Pinpoint the cell where the given text exists, returning its (x, y) midpoint coordinate. 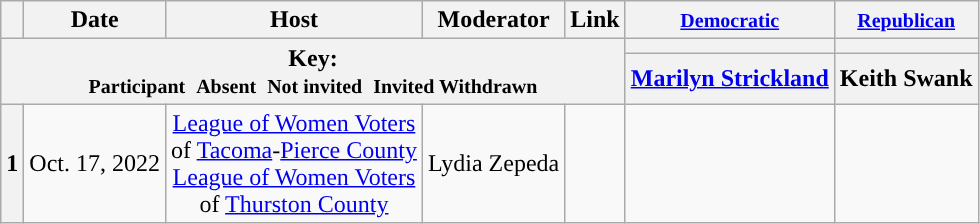
Democratic (730, 20)
1 (12, 164)
Marilyn Strickland (730, 78)
Host (294, 20)
Keith Swank (906, 78)
Date (95, 20)
Key: Participant Absent Not invited Invited Withdrawn (313, 72)
Oct. 17, 2022 (95, 164)
Republican (906, 20)
League of Women Votersof Tacoma-Pierce CountyLeague of Women Votersof Thurston County (294, 164)
Lydia Zepeda (493, 164)
Link (595, 20)
Moderator (493, 20)
